Provide the (x, y) coordinate of the cell's center where the given text is located.  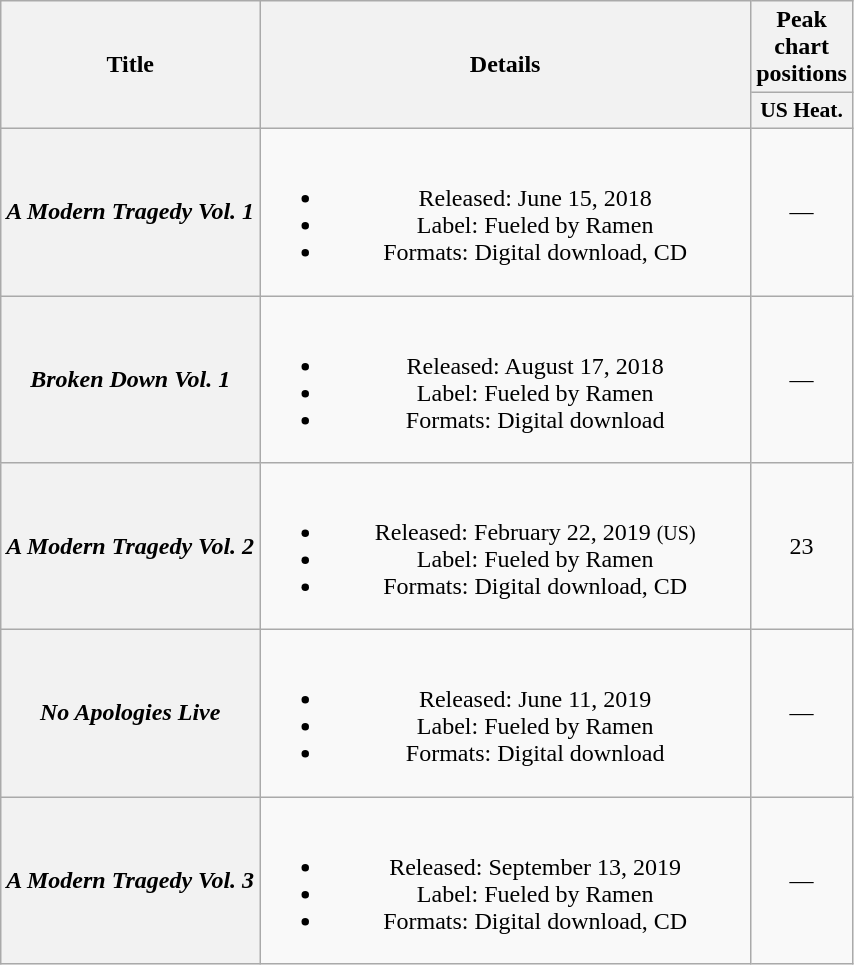
Released: June 15, 2018Label: Fueled by RamenFormats: Digital download, CD (506, 212)
A Modern Tragedy Vol. 2 (130, 546)
Released: August 17, 2018Label: Fueled by RamenFormats: Digital download (506, 380)
Peak chart positions (802, 47)
Details (506, 65)
23 (802, 546)
Released: February 22, 2019 (US)Label: Fueled by RamenFormats: Digital download, CD (506, 546)
A Modern Tragedy Vol. 1 (130, 212)
A Modern Tragedy Vol. 3 (130, 880)
Broken Down Vol. 1 (130, 380)
No Apologies Live (130, 714)
Title (130, 65)
Released: September 13, 2019Label: Fueled by RamenFormats: Digital download, CD (506, 880)
Released: June 11, 2019Label: Fueled by RamenFormats: Digital download (506, 714)
US Heat. (802, 111)
